Provide the [X, Y] coordinate of the cell's center where the given text is located.  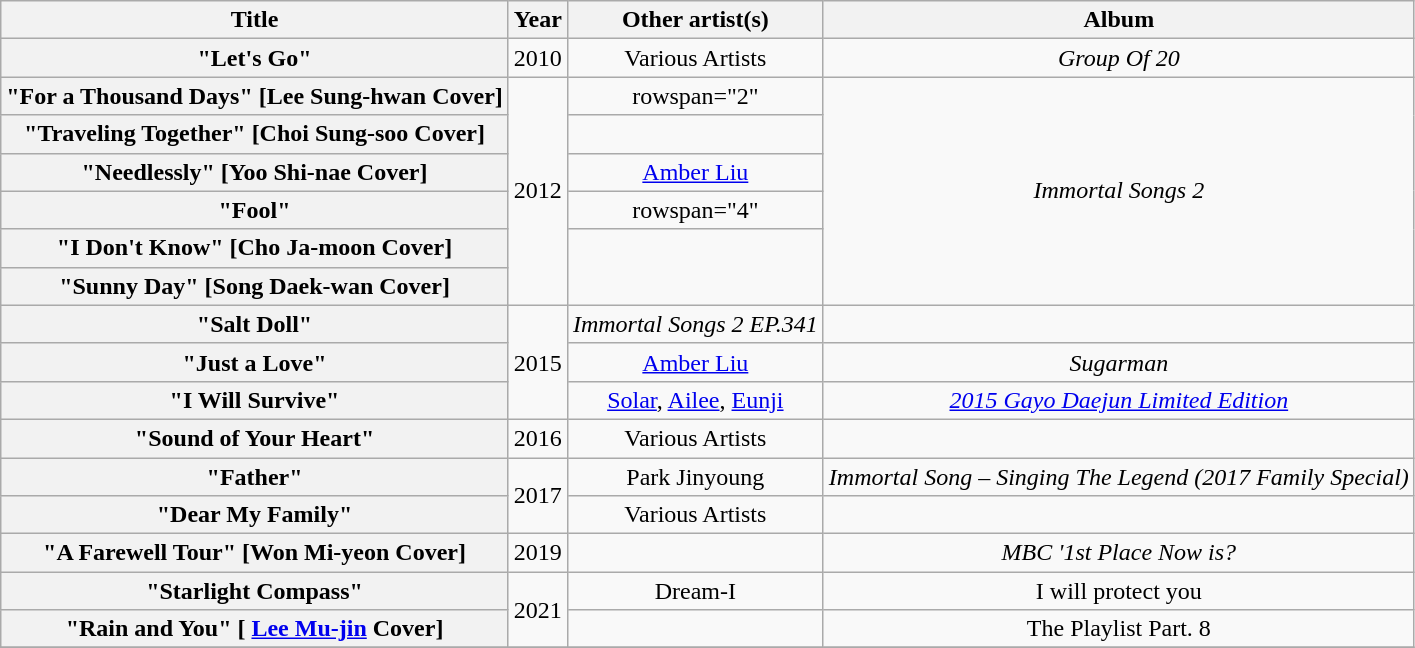
2016 [538, 438]
2017 [538, 496]
2010 [538, 58]
"Let's Go" [255, 58]
Immortal Song – Singing The Legend (2017 Family Special) [1118, 477]
Immortal Songs 2 [1118, 191]
rowspan="4" [695, 210]
"A Farewell Tour" [Won Mi-yeon Cover] [255, 553]
"Fool" [255, 210]
2021 [538, 610]
"For a Thousand Days" [Lee Sung-hwan Cover] [255, 96]
"I Will Survive" [255, 400]
Solar, Ailee, Eunji [695, 400]
Sugarman [1118, 362]
"Rain and You" [ Lee Mu-jin Cover] [255, 629]
Group Of 20 [1118, 58]
Immortal Songs 2 EP.341 [695, 324]
MBC '1st Place Now is? [1118, 553]
Park Jinyoung [695, 477]
"I Don't Know" [Cho Ja-moon Cover] [255, 248]
2019 [538, 553]
"Dear My Family" [255, 515]
"Sound of Your Heart" [255, 438]
"Needlessly" [Yoo Shi-nae Cover] [255, 172]
2015 Gayo Daejun Limited Edition [1118, 400]
The Playlist Part. 8 [1118, 629]
Dream-I [695, 591]
2015 [538, 362]
"Traveling Together" [Choi Sung-soo Cover] [255, 134]
Album [1118, 20]
rowspan="2" [695, 96]
"Just a Love" [255, 362]
Other artist(s) [695, 20]
"Father" [255, 477]
Title [255, 20]
2012 [538, 191]
"Sunny Day" [Song Daek-wan Cover] [255, 286]
"Starlight Compass" [255, 591]
Year [538, 20]
I will protect you [1118, 591]
"Salt Doll" [255, 324]
